Return (X, Y) of the center of cell containing provided text 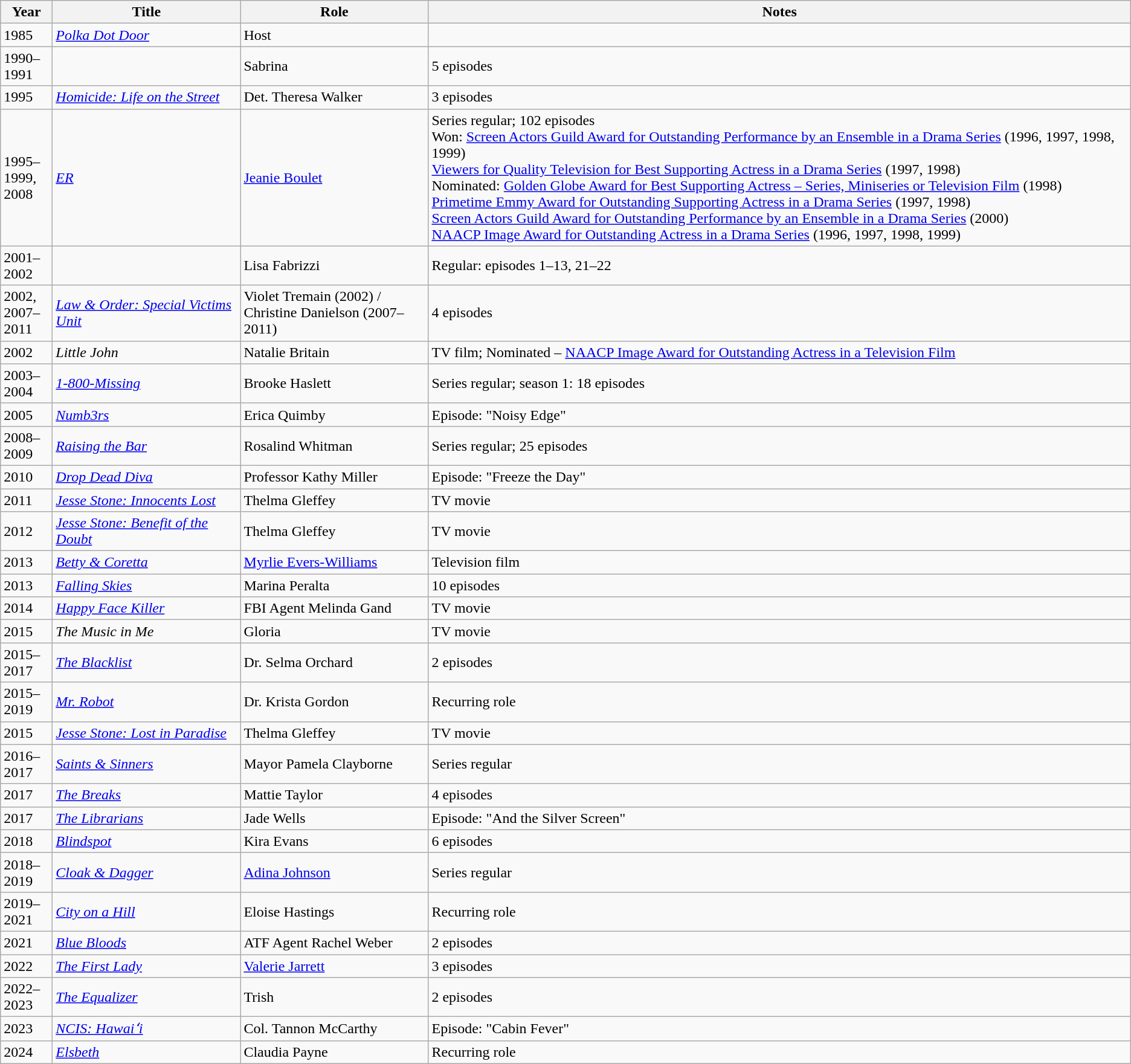
2014 (27, 608)
Episode: "Cabin Fever" (779, 1029)
Valerie Jarrett (335, 966)
2018 (27, 841)
2022 (27, 966)
Brooke Haslett (335, 383)
ATF Agent Rachel Weber (335, 943)
Betty & Coretta (146, 563)
1995–1999, 2008 (27, 178)
Jade Wells (335, 818)
Marina Peralta (335, 585)
1985 (27, 35)
Mattie Taylor (335, 795)
Violet Tremain (2002) / Christine Danielson (2007–2011) (335, 313)
Dr. Krista Gordon (335, 702)
5 episodes (779, 66)
Natalie Britain (335, 352)
Series regular; season 1: 18 episodes (779, 383)
Blue Bloods (146, 943)
2018–2019 (27, 872)
Drop Dead Diva (146, 477)
City on a Hill (146, 911)
Television film (779, 563)
Lisa Fabrizzi (335, 266)
Series regular; 25 episodes (779, 446)
Trish (335, 997)
2022–2023 (27, 997)
2001–2002 (27, 266)
Episode: "Freeze the Day" (779, 477)
Host (335, 35)
Raising the Bar (146, 446)
2023 (27, 1029)
The First Lady (146, 966)
10 episodes (779, 585)
The Equalizer (146, 997)
Role (335, 12)
Eloise Hastings (335, 911)
Homicide: Life on the Street (146, 97)
Elsbeth (146, 1052)
Jesse Stone: Lost in Paradise (146, 733)
2011 (27, 500)
1990–1991 (27, 66)
Adina Johnson (335, 872)
2024 (27, 1052)
The Librarians (146, 818)
Mayor Pamela Clayborne (335, 764)
2010 (27, 477)
2008–2009 (27, 446)
Det. Theresa Walker (335, 97)
Little John (146, 352)
2012 (27, 532)
FBI Agent Melinda Gand (335, 608)
2002, 2007–2011 (27, 313)
Year (27, 12)
Claudia Payne (335, 1052)
6 episodes (779, 841)
Jeanie Boulet (335, 178)
Dr. Selma Orchard (335, 662)
The Breaks (146, 795)
Jesse Stone: Innocents Lost (146, 500)
The Music in Me (146, 631)
2015–2019 (27, 702)
Falling Skies (146, 585)
Polka Dot Door (146, 35)
2003–2004 (27, 383)
2021 (27, 943)
Jesse Stone: Benefit of the Doubt (146, 532)
1995 (27, 97)
Myrlie Evers-Williams (335, 563)
2015–2017 (27, 662)
Regular: episodes 1–13, 21–22 (779, 266)
Title (146, 12)
Happy Face Killer (146, 608)
Kira Evans (335, 841)
Sabrina (335, 66)
Episode: "And the Silver Screen" (779, 818)
2005 (27, 414)
1-800-Missing (146, 383)
NCIS: Hawaiʻi (146, 1029)
Episode: "Noisy Edge" (779, 414)
Saints & Sinners (146, 764)
2016–2017 (27, 764)
Law & Order: Special Victims Unit (146, 313)
2019–2021 (27, 911)
The Blacklist (146, 662)
Professor Kathy Miller (335, 477)
TV film; Nominated – NAACP Image Award for Outstanding Actress in a Television Film (779, 352)
2002 (27, 352)
Numb3rs (146, 414)
Gloria (335, 631)
Col. Tannon McCarthy (335, 1029)
Erica Quimby (335, 414)
ER (146, 178)
Rosalind Whitman (335, 446)
Blindspot (146, 841)
Notes (779, 12)
Mr. Robot (146, 702)
Cloak & Dagger (146, 872)
